Output the [x, y] coordinate of the center of the cell containing the given text.  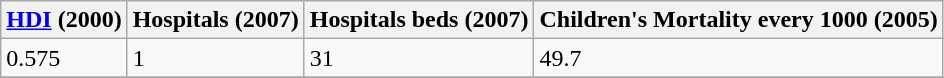
HDI (2000) [64, 20]
Children's Mortality every 1000 (2005) [738, 20]
31 [419, 58]
1 [216, 58]
0.575 [64, 58]
Hospitals beds (2007) [419, 20]
Hospitals (2007) [216, 20]
49.7 [738, 58]
